Output the [x, y] coordinate of the center of the cell containing the given text.  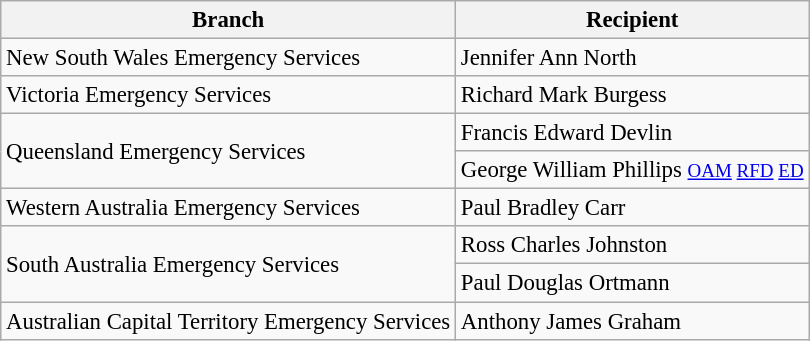
Australian Capital Territory Emergency Services [228, 321]
Jennifer Ann North [632, 58]
New South Wales Emergency Services [228, 58]
Paul Bradley Carr [632, 208]
Queensland Emergency Services [228, 152]
Paul Douglas Ortmann [632, 283]
Branch [228, 20]
Western Australia Emergency Services [228, 208]
Victoria Emergency Services [228, 95]
Francis Edward Devlin [632, 133]
Recipient [632, 20]
Ross Charles Johnston [632, 245]
George William Phillips OAM RFD ED [632, 170]
South Australia Emergency Services [228, 264]
Richard Mark Burgess [632, 95]
Anthony James Graham [632, 321]
